Detect which cell encompasses the target text, then output its [X, Y] center coordinate. 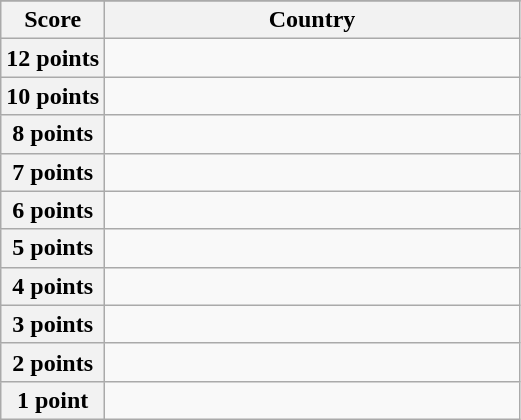
2 points [53, 362]
3 points [53, 324]
Country [312, 20]
6 points [53, 210]
10 points [53, 96]
Score [53, 20]
7 points [53, 172]
12 points [53, 58]
8 points [53, 134]
5 points [53, 248]
4 points [53, 286]
1 point [53, 400]
